Identify which cell holds the provided text, then report its (x, y) central coordinate. 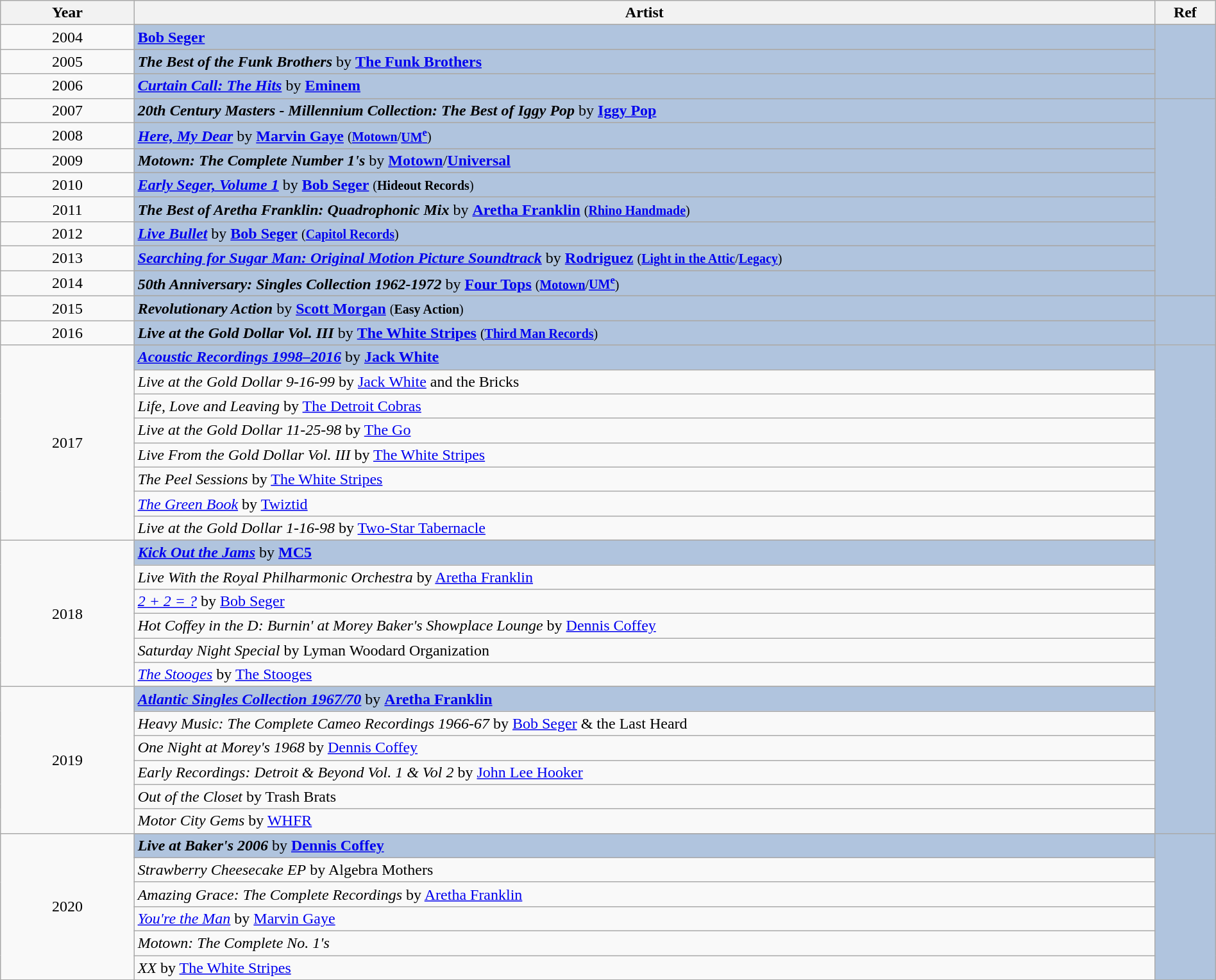
Heavy Music: The Complete Cameo Recordings 1966-67 by Bob Seger & the Last Heard (644, 723)
Acoustic Recordings 1998–2016 by Jack White (644, 357)
Ref (1185, 13)
Life, Love and Leaving by The Detroit Cobras (644, 406)
2004 (67, 37)
Revolutionary Action by Scott Morgan (Easy Action) (644, 308)
Out of the Closet by Trash Brats (644, 797)
Strawberry Cheesecake EP by Algebra Mothers (644, 870)
Early Seger, Volume 1 by Bob Seger (Hideout Records) (644, 185)
2007 (67, 110)
2013 (67, 258)
2008 (67, 135)
Live at the Gold Dollar Vol. III by The White Stripes (Third Man Records) (644, 333)
2012 (67, 233)
XX by The White Stripes (644, 968)
The Stooges by The Stooges (644, 675)
Live Bullet by Bob Seger (Capitol Records) (644, 233)
2006 (67, 86)
Early Recordings: Detroit & Beyond Vol. 1 & Vol 2 by John Lee Hooker (644, 772)
Live at the Gold Dollar 11-25-98 by The Go (644, 430)
2016 (67, 333)
The Best of the Funk Brothers by The Funk Brothers (644, 62)
Live With the Royal Philharmonic Orchestra by Aretha Franklin (644, 577)
One Night at Morey's 1968 by Dennis Coffey (644, 748)
50th Anniversary: Singles Collection 1962-1972 by Four Tops (Motown/UMe) (644, 283)
Motown: The Complete Number 1's by Motown/Universal (644, 160)
Artist (644, 13)
You're the Man by Marvin Gaye (644, 918)
Live at Baker's 2006 by Dennis Coffey (644, 845)
2019 (67, 760)
The Best of Aretha Franklin: Quadrophonic Mix by Aretha Franklin (Rhino Handmade) (644, 209)
2020 (67, 906)
Kick Out the Jams by MC5 (644, 552)
Year (67, 13)
Hot Coffey in the D: Burnin' at Morey Baker's Showplace Lounge by Dennis Coffey (644, 626)
Curtain Call: The Hits by Eminem (644, 86)
Searching for Sugar Man: Original Motion Picture Soundtrack by Rodriguez (Light in the Attic/Legacy) (644, 258)
20th Century Masters - Millennium Collection: The Best of Iggy Pop by Iggy Pop (644, 110)
Live From the Gold Dollar Vol. III by The White Stripes (644, 455)
2009 (67, 160)
Amazing Grace: The Complete Recordings by Aretha Franklin (644, 894)
Bob Seger (644, 37)
2010 (67, 185)
Live at the Gold Dollar 9-16-99 by Jack White and the Bricks (644, 382)
2017 (67, 443)
Motor City Gems by WHFR (644, 821)
Motown: The Complete No. 1's (644, 943)
The Peel Sessions by The White Stripes (644, 479)
2011 (67, 209)
Saturday Night Special by Lyman Woodard Organization (644, 650)
2005 (67, 62)
Here, My Dear by Marvin Gaye (Motown/UMe) (644, 135)
2014 (67, 283)
2018 (67, 613)
2015 (67, 308)
2 + 2 = ? by Bob Seger (644, 602)
Atlantic Singles Collection 1967/70 by Aretha Franklin (644, 699)
Live at the Gold Dollar 1-16-98 by Two-Star Tabernacle (644, 528)
The Green Book by Twiztid (644, 503)
